Locate the cell with the specified text and output its [x, y] center coordinate. 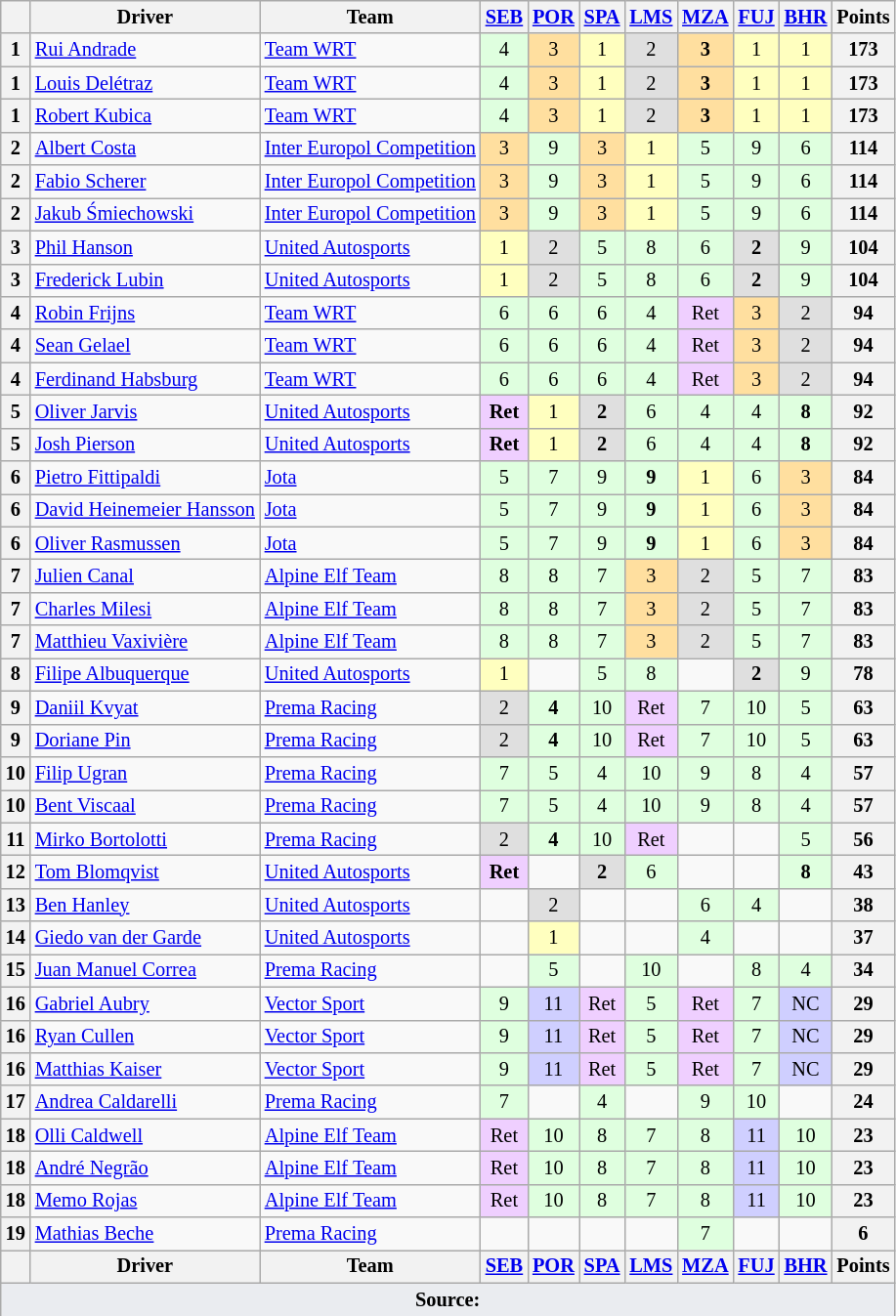
Filipe Albuquerque [145, 674]
Oliver Rasmussen [145, 543]
Filip Ugran [145, 773]
Ryan Cullen [145, 1037]
Mirko Bortolotti [145, 839]
Mathias Beche [145, 1234]
56 [863, 839]
Matthieu Vaxivière [145, 642]
Charles Milesi [145, 609]
Robin Frijns [145, 313]
Sean Gelael [145, 346]
Tom Blomqvist [145, 871]
Daniil Kvyat [145, 707]
Gabriel Aubry [145, 1003]
12 [16, 871]
Ben Hanley [145, 905]
Source: [448, 1299]
Giedo van der Garde [145, 938]
Robert Kubica [145, 115]
Rui Andrade [145, 50]
Andrea Caldarelli [145, 1102]
Albert Costa [145, 149]
13 [16, 905]
Phil Hanson [145, 247]
Ferdinand Habsburg [145, 379]
André Negrão [145, 1167]
Jakub Śmiechowski [145, 214]
38 [863, 905]
15 [16, 970]
Josh Pierson [145, 445]
Doriane Pin [145, 741]
Memo Rojas [145, 1201]
17 [16, 1102]
Pietro Fittipaldi [145, 478]
24 [863, 1102]
David Heinemeier Hansson [145, 510]
Julien Canal [145, 575]
43 [863, 871]
Frederick Lubin [145, 280]
Louis Delétraz [145, 83]
78 [863, 674]
Bent Viscaal [145, 806]
Olli Caldwell [145, 1135]
Matthias Kaiser [145, 1069]
Oliver Jarvis [145, 411]
19 [16, 1234]
14 [16, 938]
34 [863, 970]
37 [863, 938]
Fabio Scherer [145, 182]
Juan Manuel Correa [145, 970]
